Return [X, Y] of the center of cell containing provided text 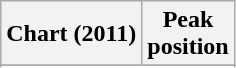
Chart (2011) [72, 34]
Peakposition [188, 34]
